Pinpoint the cell where the given text exists, returning its (X, Y) midpoint coordinate. 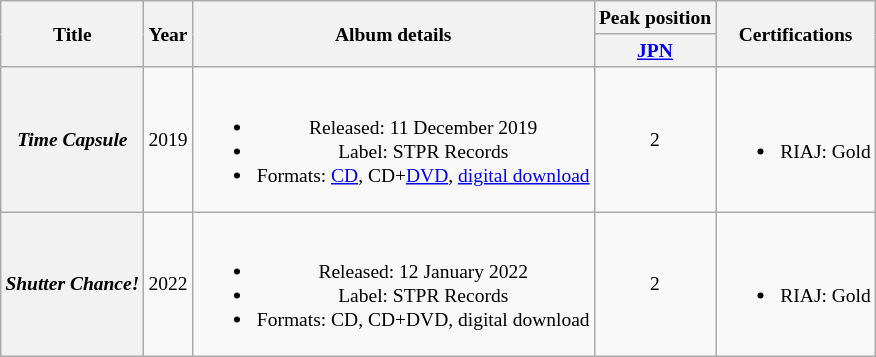
Peak position (654, 18)
Album details (393, 34)
Shutter Chance! (72, 284)
Released: 12 January 2022Label: STPR RecordsFormats: CD, CD+DVD, digital download (393, 284)
2022 (168, 284)
2019 (168, 139)
Title (72, 34)
Year (168, 34)
JPN (654, 50)
Released: 11 December 2019Label: STPR RecordsFormats: CD, CD+DVD, digital download (393, 139)
Time Capsule (72, 139)
Certifications (796, 34)
